Determine the [x, y] coordinate at the center of the cell enclosing the given text.  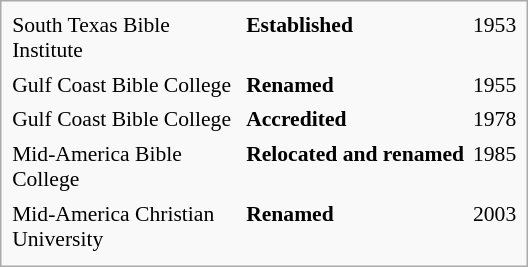
Mid-America Christian University [124, 226]
Accredited [355, 119]
1978 [494, 119]
Established [355, 38]
Relocated and renamed [355, 166]
1955 [494, 85]
1953 [494, 38]
1985 [494, 166]
South Texas Bible Institute [124, 38]
Mid-America Bible College [124, 166]
2003 [494, 226]
